Identify which cell holds the provided text, then report its (x, y) central coordinate. 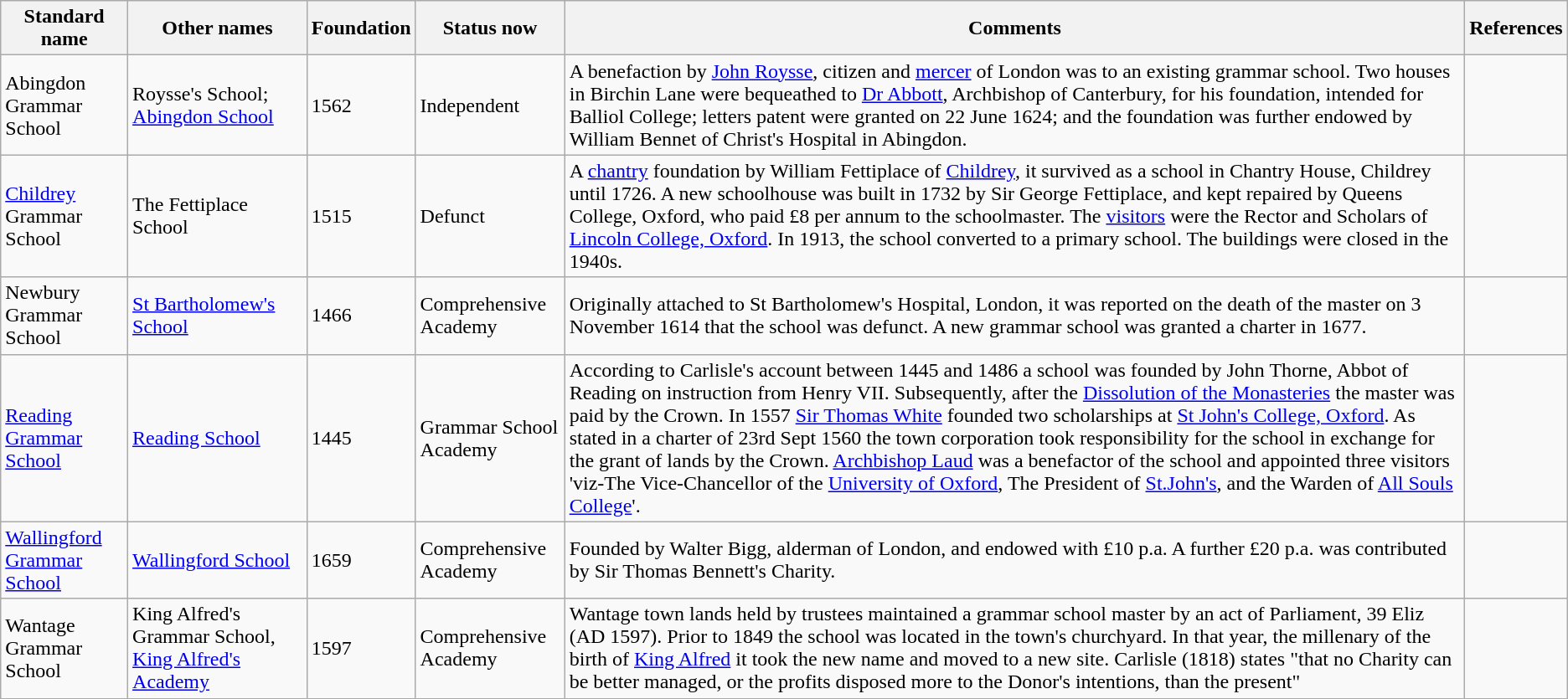
Wallingford School (218, 560)
Reading School (218, 438)
Reading Grammar School (64, 438)
Roysse's School; Abingdon School (218, 105)
1659 (361, 560)
The Fettiplace School (218, 216)
1562 (361, 105)
1515 (361, 216)
Other names (218, 28)
King Alfred's Grammar School, King Alfred's Academy (218, 648)
Wantage Grammar School (64, 648)
Wallingford Grammar School (64, 560)
1466 (361, 316)
Comments (1014, 28)
1597 (361, 648)
Abingdon Grammar School (64, 105)
Independent (490, 105)
St Bartholomew's School (218, 316)
1445 (361, 438)
Grammar School Academy (490, 438)
Foundation (361, 28)
Defunct (490, 216)
References (1516, 28)
Childrey Grammar School (64, 216)
Founded by Walter Bigg, alderman of London, and endowed with £10 p.a. A further £20 p.a. was contributed by Sir Thomas Bennett's Charity. (1014, 560)
Status now (490, 28)
Newbury Grammar School (64, 316)
Standard name (64, 28)
